From the cell containing the given text, extract its center point as (x, y) coordinate. 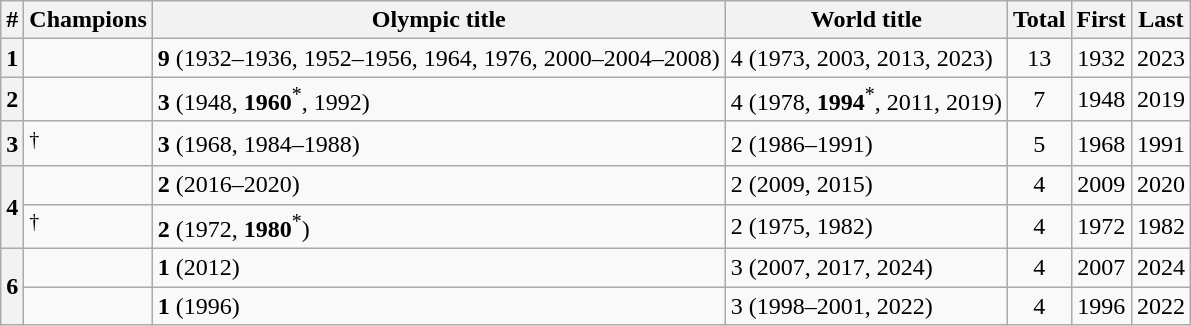
2019 (1160, 100)
World title (866, 20)
2023 (1160, 58)
1948 (1101, 100)
3 (1948, 1960*, 1992) (438, 100)
1 (1996) (438, 306)
3 (1968, 1984–1988) (438, 144)
2024 (1160, 268)
7 (1039, 100)
2 (2009, 2015) (866, 185)
# (12, 20)
2 (1975, 1982) (866, 226)
2 (1972, 1980*) (438, 226)
6 (12, 287)
4 (1978, 1994*, 2011, 2019) (866, 100)
3 (1998–2001, 2022) (866, 306)
Champions (88, 20)
Olympic title (438, 20)
2007 (1101, 268)
5 (1039, 144)
1982 (1160, 226)
1996 (1101, 306)
2009 (1101, 185)
1 (12, 58)
2 (2016–2020) (438, 185)
1968 (1101, 144)
Total (1039, 20)
2 (1986–1991) (866, 144)
2 (12, 100)
4 (1973, 2003, 2013, 2023) (866, 58)
2020 (1160, 185)
1 (2012) (438, 268)
3 (12, 144)
3 (2007, 2017, 2024) (866, 268)
First (1101, 20)
1972 (1101, 226)
1932 (1101, 58)
2022 (1160, 306)
9 (1932–1936, 1952–1956, 1964, 1976, 2000–2004–2008) (438, 58)
13 (1039, 58)
Last (1160, 20)
1991 (1160, 144)
